Determine the [X, Y] coordinate at the center of the cell enclosing the given text.  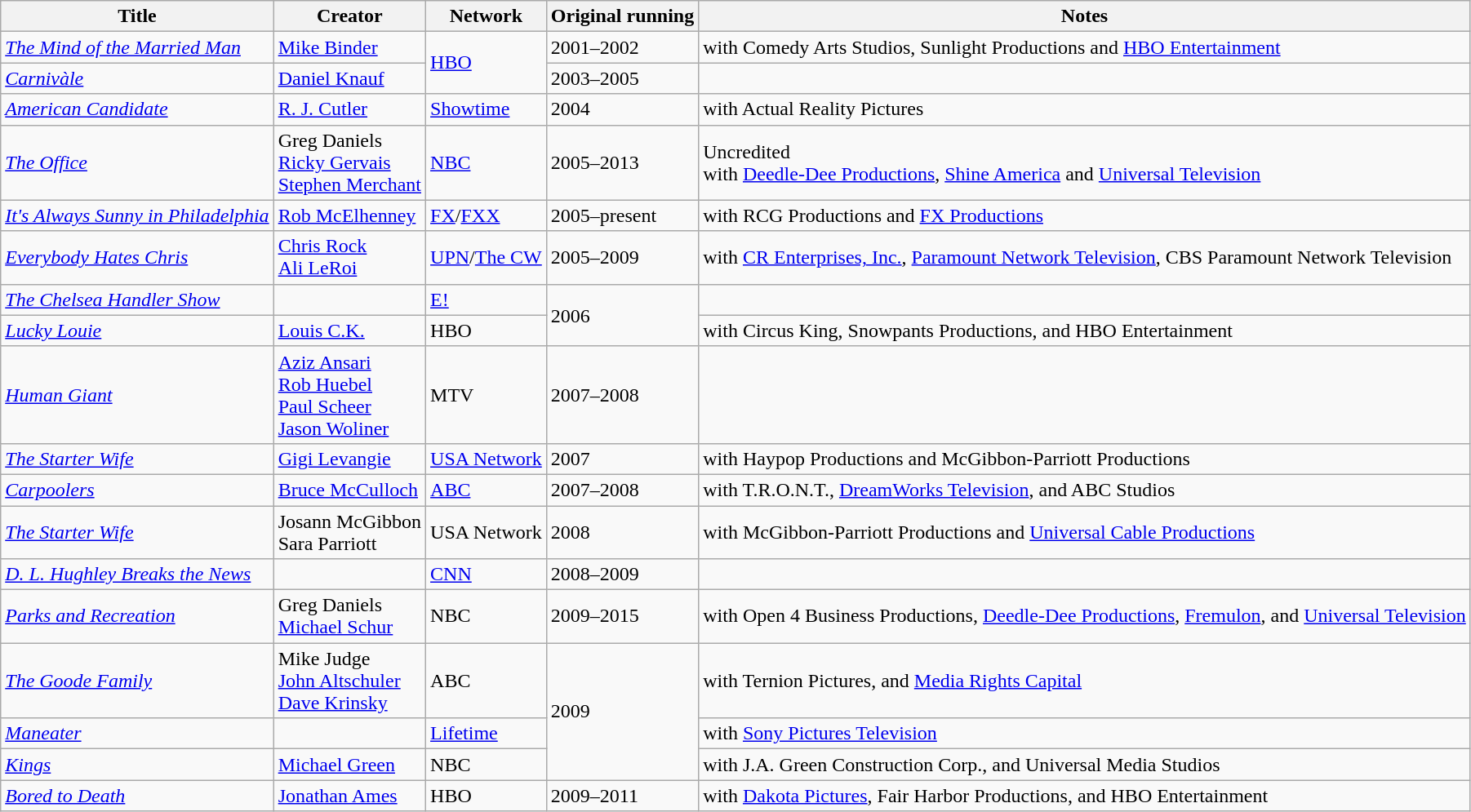
Creator [349, 16]
The Goode Family [137, 681]
Josann McGibbonSara Parriott [349, 532]
with Comedy Arts Studios, Sunlight Productions and HBO Entertainment [1085, 47]
2004 [622, 109]
Carnivàle [137, 78]
with Actual Reality Pictures [1085, 109]
CNN [487, 575]
2005–2013 [622, 162]
2005–present [622, 215]
Louis C.K. [349, 331]
2009–2015 [622, 617]
FX/FXX [487, 215]
Parks and Recreation [137, 617]
It's Always Sunny in Philadelphia [137, 215]
with Haypop Productions and McGibbon-Parriott Productions [1085, 459]
Original running [622, 16]
with T.R.O.N.T., DreamWorks Television, and ABC Studios [1085, 490]
Bored to Death [137, 796]
Showtime [487, 109]
Everybody Hates Chris [137, 258]
The Mind of the Married Man [137, 47]
with Ternion Pictures, and Media Rights Capital [1085, 681]
Mike JudgeJohn AltschulerDave Krinsky [349, 681]
The Office [137, 162]
with Dakota Pictures, Fair Harbor Productions, and HBO Entertainment [1085, 796]
Lucky Louie [137, 331]
Jonathan Ames [349, 796]
Kings [137, 765]
Greg DanielsMichael Schur [349, 617]
2009–2011 [622, 796]
Network [487, 16]
Bruce McCulloch [349, 490]
Carpoolers [137, 490]
Notes [1085, 16]
American Candidate [137, 109]
Chris RockAli LeRoi [349, 258]
with McGibbon-Parriott Productions and Universal Cable Productions [1085, 532]
MTV [487, 395]
R. J. Cutler [349, 109]
with Circus King, Snowpants Productions, and HBO Entertainment [1085, 331]
2007 [622, 459]
2006 [622, 315]
2008 [622, 532]
2005–2009 [622, 258]
The Chelsea Handler Show [137, 300]
Rob McElhenney [349, 215]
Title [137, 16]
Uncreditedwith Deedle-Dee Productions, Shine America and Universal Television [1085, 162]
2009 [622, 712]
UPN/The CW [487, 258]
with J.A. Green Construction Corp., and Universal Media Studios [1085, 765]
with CR Enterprises, Inc., Paramount Network Television, CBS Paramount Network Television [1085, 258]
D. L. Hughley Breaks the News [137, 575]
Gigi Levangie [349, 459]
Greg DanielsRicky GervaisStephen Merchant [349, 162]
Michael Green [349, 765]
Aziz AnsariRob HuebelPaul ScheerJason Woliner [349, 395]
Mike Binder [349, 47]
Maneater [137, 734]
with Sony Pictures Television [1085, 734]
Human Giant [137, 395]
with Open 4 Business Productions, Deedle-Dee Productions, Fremulon, and Universal Television [1085, 617]
E! [487, 300]
2003–2005 [622, 78]
2001–2002 [622, 47]
Lifetime [487, 734]
2008–2009 [622, 575]
with RCG Productions and FX Productions [1085, 215]
Daniel Knauf [349, 78]
